For the text-containing cell, return its midpoint in [x, y] coordinate format. 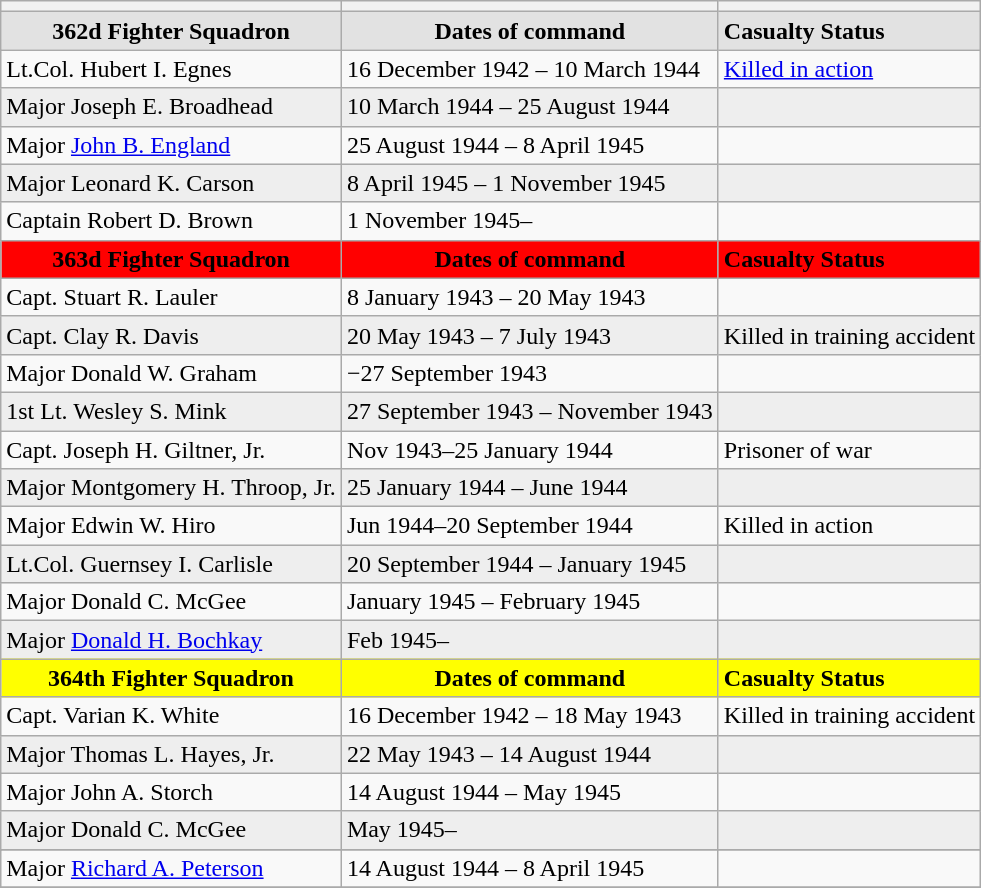
Nov 1943–25 January 1944 [530, 449]
16 December 1942 – 18 May 1943 [530, 716]
14 August 1944 – 8 April 1945 [530, 868]
27 September 1943 – November 1943 [530, 411]
Feb 1945– [530, 640]
Capt. Clay R. Davis [172, 335]
8 January 1943 – 20 May 1943 [530, 297]
January 1945 – February 1945 [530, 602]
364th Fighter Squadron [172, 678]
Capt. Stuart R. Lauler [172, 297]
Capt. Varian K. White [172, 716]
362d Fighter Squadron [172, 31]
−27 September 1943 [530, 373]
Major Thomas L. Hayes, Jr. [172, 754]
20 May 1943 – 7 July 1943 [530, 335]
Major Joseph E. Broadhead [172, 107]
May 1945– [530, 830]
14 August 1944 – May 1945 [530, 792]
Capt. Joseph H. Giltner, Jr. [172, 449]
Prisoner of war [849, 449]
Major Richard A. Peterson [172, 868]
25 August 1944 – 8 April 1945 [530, 145]
25 January 1944 – June 1944 [530, 488]
Major Leonard K. Carson [172, 183]
1st Lt. Wesley S. Mink [172, 411]
22 May 1943 – 14 August 1944 [530, 754]
Jun 1944–20 September 1944 [530, 526]
Lt.Col. Hubert I. Egnes [172, 69]
Major Donald H. Bochkay [172, 640]
Major Edwin W. Hiro [172, 526]
16 December 1942 – 10 March 1944 [530, 69]
10 March 1944 – 25 August 1944 [530, 107]
1 November 1945– [530, 221]
Major Donald W. Graham [172, 373]
Major John B. England [172, 145]
8 April 1945 – 1 November 1945 [530, 183]
Captain Robert D. Brown [172, 221]
20 September 1944 – January 1945 [530, 564]
363d Fighter Squadron [172, 259]
Major John A. Storch [172, 792]
Major Montgomery H. Throop, Jr. [172, 488]
Lt.Col. Guernsey I. Carlisle [172, 564]
